Return the (X, Y) coordinate for the center point of the cell that contains the specified text.  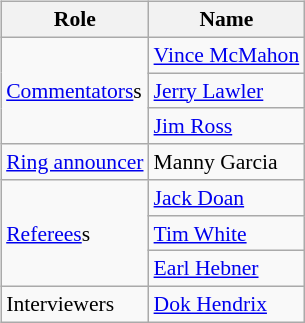
Jim Ross (227, 126)
Earl Hebner (227, 269)
Ring announcer (74, 162)
Commentatorss (74, 90)
Refereess (74, 234)
Jack Doan (227, 198)
Role (74, 20)
Dok Hendrix (227, 305)
Tim White (227, 233)
Jerry Lawler (227, 91)
Manny Garcia (227, 162)
Interviewers (74, 305)
Vince McMahon (227, 55)
Name (227, 20)
